Return (X, Y) of the center of cell containing provided text 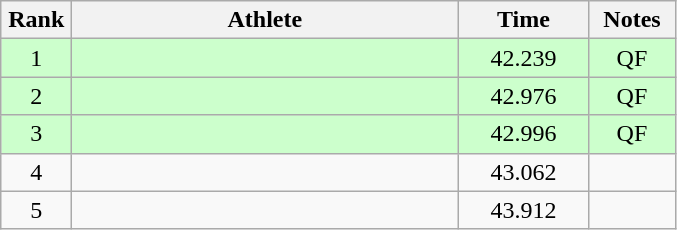
2 (36, 96)
43.912 (524, 210)
42.239 (524, 58)
4 (36, 172)
Rank (36, 20)
43.062 (524, 172)
42.976 (524, 96)
5 (36, 210)
3 (36, 134)
Time (524, 20)
Athlete (265, 20)
Notes (632, 20)
42.996 (524, 134)
1 (36, 58)
